Output the [X, Y] coordinate of the center of the cell containing the given text.  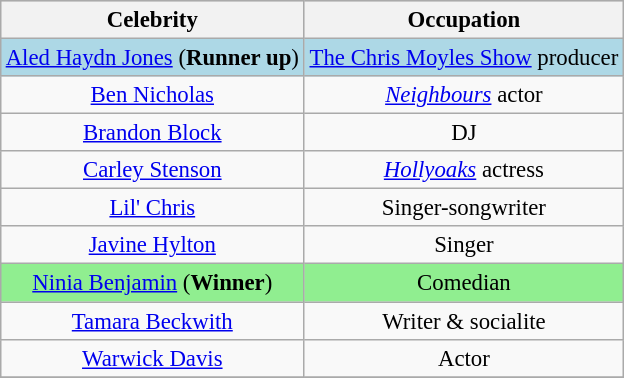
Ben Nicholas [152, 95]
Neighbours actor [464, 95]
Lil' Chris [152, 208]
Aled Haydn Jones (Runner up) [152, 57]
Writer & socialite [464, 321]
Warwick Davis [152, 358]
Ninia Benjamin (Winner) [152, 283]
Hollyoaks actress [464, 170]
DJ [464, 133]
Brandon Block [152, 133]
Celebrity [152, 20]
Singer [464, 245]
Carley Stenson [152, 170]
Javine Hylton [152, 245]
Comedian [464, 283]
Occupation [464, 20]
The Chris Moyles Show producer [464, 57]
Singer-songwriter [464, 208]
Actor [464, 358]
Tamara Beckwith [152, 321]
